Find where the given text appears and provide that cell's center as [X, Y] coordinate. 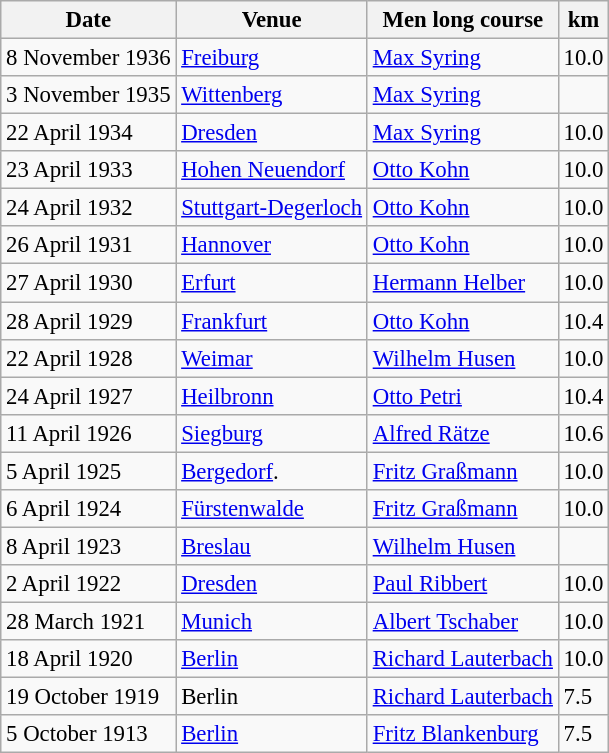
Alfred Rätze [462, 433]
Breslau [272, 546]
Date [88, 20]
24 April 1927 [88, 396]
Erfurt [272, 283]
3 November 1935 [88, 95]
19 October 1919 [88, 697]
km [583, 20]
22 April 1934 [88, 133]
6 April 1924 [88, 509]
2 April 1922 [88, 584]
11 April 1926 [88, 433]
Paul Ribbert [462, 584]
Weimar [272, 358]
Bergedorf. [272, 471]
Hannover [272, 245]
Freiburg [272, 58]
Frankfurt [272, 321]
5 April 1925 [88, 471]
26 April 1931 [88, 245]
28 April 1929 [88, 321]
27 April 1930 [88, 283]
Wittenberg [272, 95]
Siegburg [272, 433]
Hermann Helber [462, 283]
Otto Petri [462, 396]
Stuttgart-Degerloch [272, 208]
22 April 1928 [88, 358]
8 November 1936 [88, 58]
8 April 1923 [88, 546]
5 October 1913 [88, 734]
28 March 1921 [88, 621]
Munich [272, 621]
Fürstenwalde [272, 509]
24 April 1932 [88, 208]
23 April 1933 [88, 170]
Hohen Neuendorf [272, 170]
Venue [272, 20]
Albert Tschaber [462, 621]
18 April 1920 [88, 659]
Men long course [462, 20]
Heilbronn [272, 396]
Fritz Blankenburg [462, 734]
10.6 [583, 433]
